Find where the given text appears and provide that cell's center as [X, Y] coordinate. 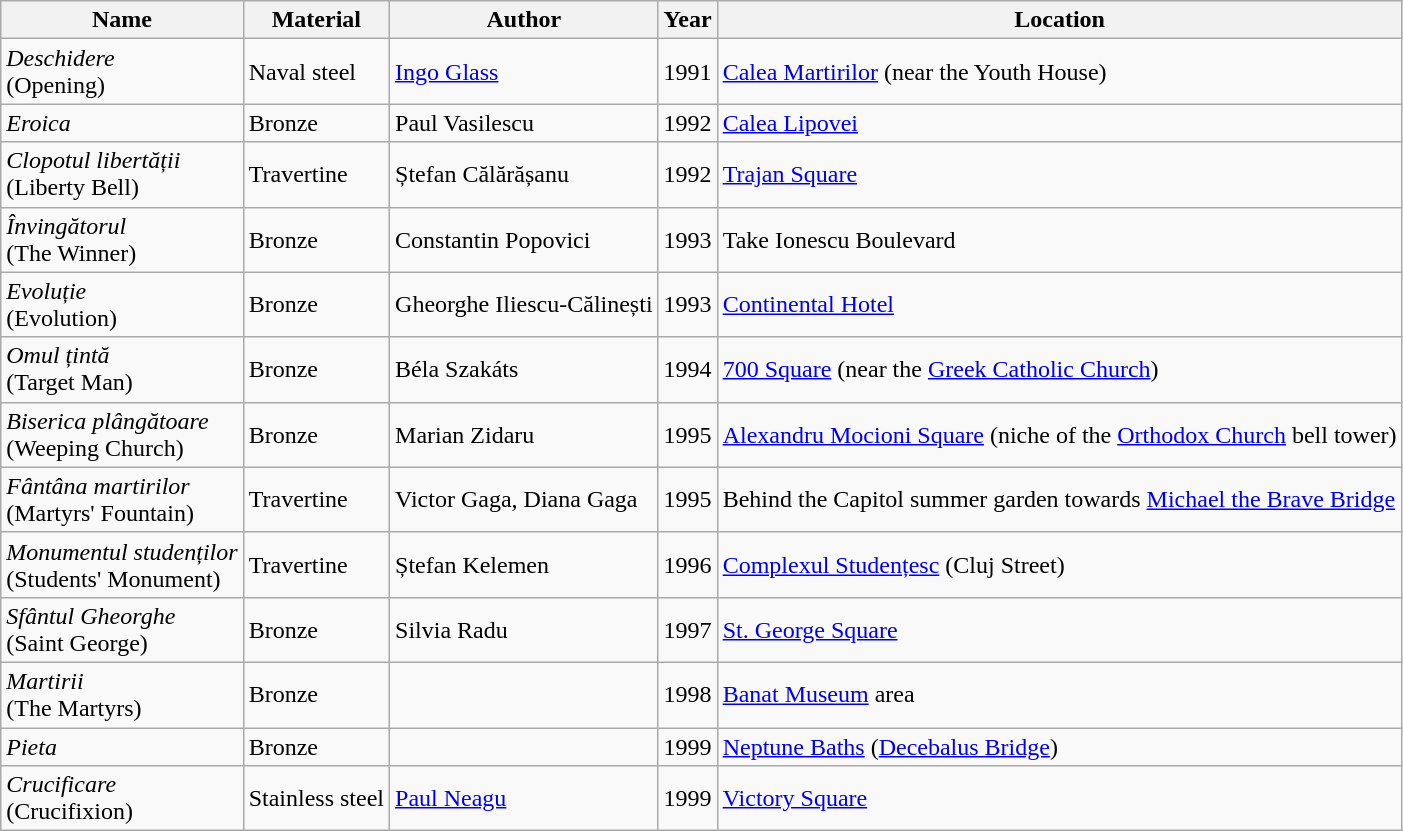
Martirii(The Martyrs) [122, 694]
Calea Martirilor (near the Youth House) [1060, 72]
Paul Neagu [524, 798]
St. George Square [1060, 630]
Deschidere(Opening) [122, 72]
1994 [688, 370]
Calea Lipovei [1060, 123]
Behind the Capitol summer garden towards Michael the Brave Bridge [1060, 500]
Ingo Glass [524, 72]
Location [1060, 20]
Evoluție(Evolution) [122, 304]
Sfântul Gheorghe(Saint George) [122, 630]
Alexandru Mocioni Square (niche of the Orthodox Church bell tower) [1060, 434]
Pieta [122, 747]
Crucificare(Crucifixion) [122, 798]
Fântâna martirilor(Martyrs' Fountain) [122, 500]
Ștefan Kelemen [524, 564]
1997 [688, 630]
Continental Hotel [1060, 304]
1998 [688, 694]
Year [688, 20]
Complexul Studențesc (Cluj Street) [1060, 564]
Author [524, 20]
Constantin Popovici [524, 240]
Take Ionescu Boulevard [1060, 240]
Banat Museum area [1060, 694]
Trajan Square [1060, 174]
Eroica [122, 123]
Învingătorul(The Winner) [122, 240]
Victory Square [1060, 798]
Paul Vasilescu [524, 123]
Stainless steel [316, 798]
Ștefan Călărășanu [524, 174]
Silvia Radu [524, 630]
1991 [688, 72]
Clopotul libertății(Liberty Bell) [122, 174]
Béla Szakáts [524, 370]
1996 [688, 564]
Name [122, 20]
Victor Gaga, Diana Gaga [524, 500]
Material [316, 20]
700 Square (near the Greek Catholic Church) [1060, 370]
Omul țintă(Target Man) [122, 370]
Monumentul studenților(Students' Monument) [122, 564]
Gheorghe Iliescu-Călinești [524, 304]
Neptune Baths (Decebalus Bridge) [1060, 747]
Naval steel [316, 72]
Marian Zidaru [524, 434]
Biserica plângătoare(Weeping Church) [122, 434]
